Scan for the cell matching the given text and deliver its [X, Y] coordinate at center. 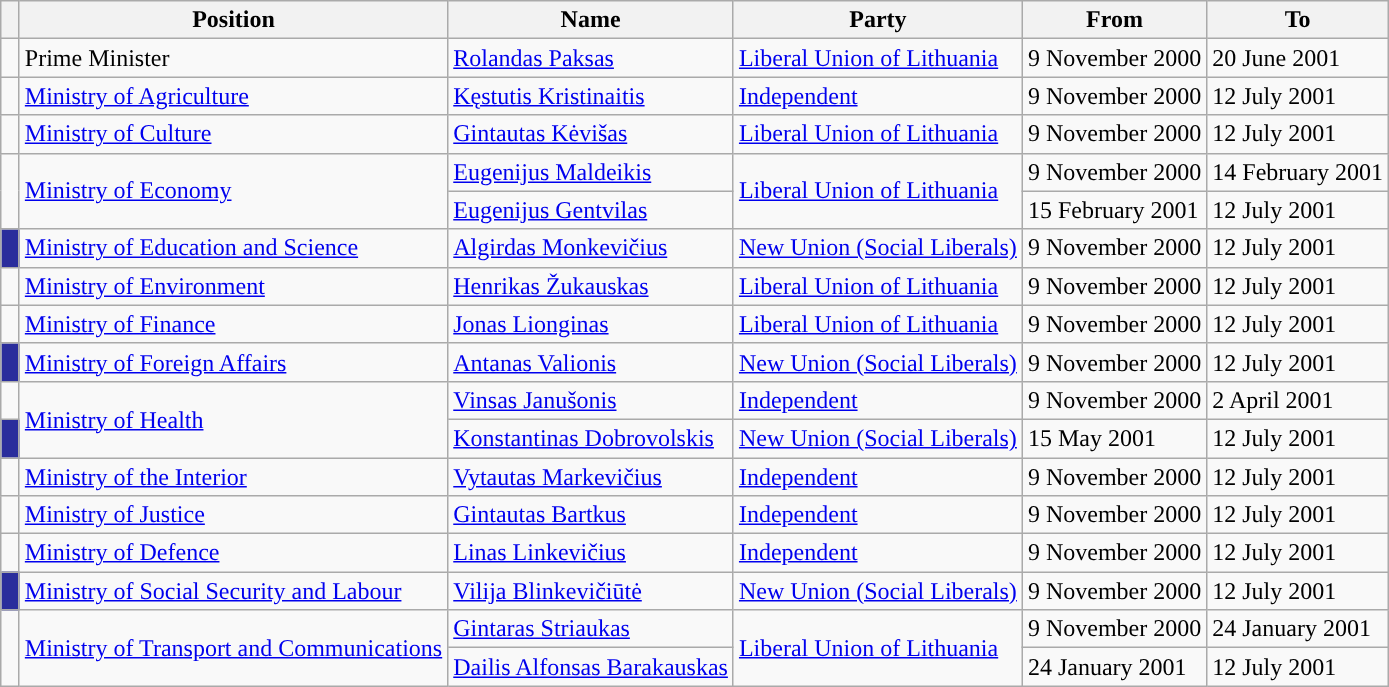
Ministry of Social Security and Labour [233, 591]
Gintautas Bartkus [591, 515]
Antanas Valionis [591, 362]
Ministry of Environment [233, 286]
15 May 2001 [1114, 438]
Henrikas Žukauskas [591, 286]
Position [233, 20]
Gintautas Kėvišas [591, 134]
14 February 2001 [1298, 172]
Ministry of Culture [233, 134]
Jonas Lionginas [591, 324]
Ministry of Justice [233, 515]
Dailis Alfonsas Barakauskas [591, 667]
15 February 2001 [1114, 210]
Vinsas Janušonis [591, 400]
Rolandas Paksas [591, 58]
Linas Linkevičius [591, 553]
Ministry of Economy [233, 191]
Ministry of Transport and Communications [233, 648]
Ministry of Finance [233, 324]
Ministry of Agriculture [233, 96]
2 April 2001 [1298, 400]
From [1114, 20]
Prime Minister [233, 58]
Party [878, 20]
Konstantinas Dobrovolskis [591, 438]
Algirdas Monkevičius [591, 248]
Kęstutis Kristinaitis [591, 96]
Vilija Blinkevičiūtė [591, 591]
Name [591, 20]
Ministry of Education and Science [233, 248]
Vytautas Markevičius [591, 477]
Ministry of Defence [233, 553]
Ministry of Foreign Affairs [233, 362]
To [1298, 20]
Eugenijus Maldeikis [591, 172]
Eugenijus Gentvilas [591, 210]
Ministry of the Interior [233, 477]
Ministry of Health [233, 419]
Gintaras Striaukas [591, 629]
20 June 2001 [1298, 58]
